For the text-containing cell, return its midpoint in (x, y) coordinate format. 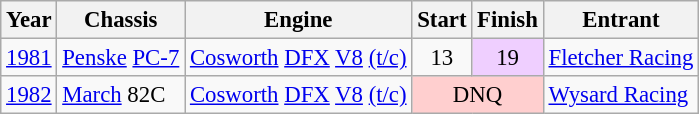
Chassis (121, 20)
Penske PC-7 (121, 58)
Start (442, 20)
Year (29, 20)
Engine (298, 20)
1982 (29, 95)
DNQ (478, 95)
Finish (508, 20)
Wysard Racing (620, 95)
19 (508, 58)
March 82C (121, 95)
Entrant (620, 20)
1981 (29, 58)
Fletcher Racing (620, 58)
13 (442, 58)
